Return [X, Y] of the center of cell containing provided text 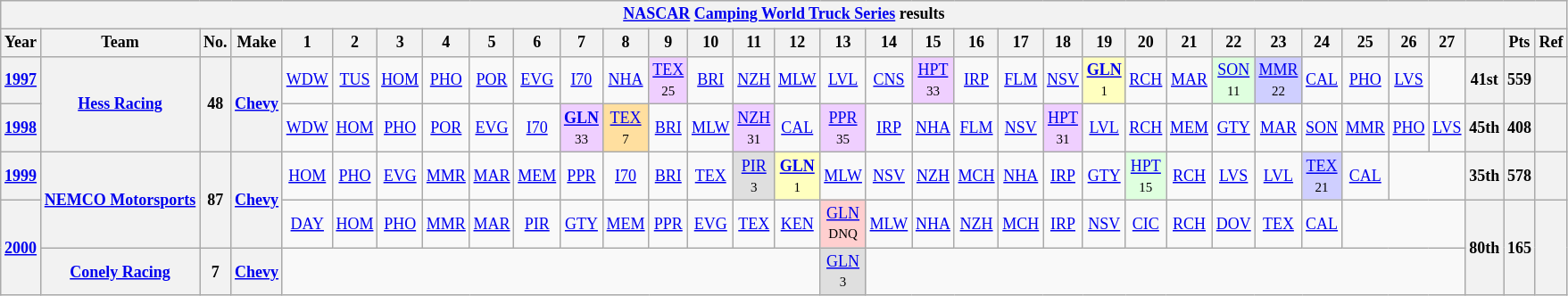
SON [1323, 128]
DOV [1233, 224]
80th [1485, 248]
19 [1104, 43]
578 [1520, 176]
MMR22 [1278, 80]
NASCAR Camping World Truck Series results [784, 14]
16 [976, 43]
1998 [21, 128]
Hess Racing [120, 103]
TEX21 [1323, 176]
5 [492, 43]
Conely Racing [120, 272]
Pts [1520, 43]
1997 [21, 80]
2000 [21, 248]
DAY [307, 224]
48 [216, 103]
18 [1064, 43]
6 [537, 43]
HPT31 [1064, 128]
4 [446, 43]
11 [754, 43]
26 [1408, 43]
Year [21, 43]
22 [1233, 43]
Make [257, 43]
TUS [355, 80]
24 [1323, 43]
1 [307, 43]
9 [668, 43]
45th [1485, 128]
GLN3 [842, 272]
559 [1520, 80]
GLNDNQ [842, 224]
NEMCO Motorsports [120, 200]
35th [1485, 176]
PPR35 [842, 128]
PIR [537, 224]
12 [798, 43]
1999 [21, 176]
15 [933, 43]
87 [216, 200]
27 [1448, 43]
TEX7 [626, 128]
SON11 [1233, 80]
GLN33 [582, 128]
20 [1146, 43]
KEN [798, 224]
Team [120, 43]
165 [1520, 248]
2 [355, 43]
TEX25 [668, 80]
HPT15 [1146, 176]
Ref [1551, 43]
CIC [1146, 224]
25 [1365, 43]
17 [1021, 43]
408 [1520, 128]
No. [216, 43]
23 [1278, 43]
10 [710, 43]
PIR3 [754, 176]
41st [1485, 80]
CNS [889, 80]
3 [400, 43]
14 [889, 43]
13 [842, 43]
NZH31 [754, 128]
21 [1190, 43]
HPT33 [933, 80]
8 [626, 43]
